Identify which cell holds the provided text, then report its [X, Y] central coordinate. 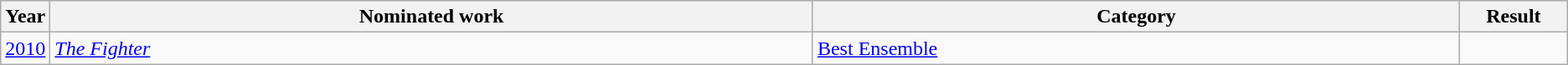
Year [25, 17]
2010 [25, 48]
Best Ensemble [1136, 48]
Result [1514, 17]
Nominated work [432, 17]
Category [1136, 17]
The Fighter [432, 48]
